Pinpoint the cell where the given text exists, returning its [X, Y] midpoint coordinate. 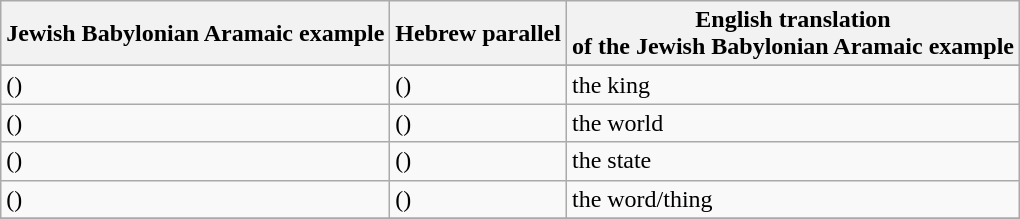
Hebrew parallel [478, 34]
the word/thing [792, 199]
the state [792, 161]
Jewish Babylonian Aramaic example [196, 34]
the world [792, 123]
the king [792, 85]
English translation of the Jewish Babylonian Aramaic example [792, 34]
